Return [X, Y] of the center of cell containing provided text 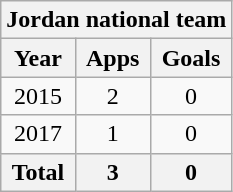
Jordan national team [116, 20]
Apps [112, 58]
2015 [38, 96]
2 [112, 96]
3 [112, 172]
Total [38, 172]
Goals [191, 58]
1 [112, 134]
Year [38, 58]
2017 [38, 134]
